Return the (x, y) coordinate for the center point of the cell that contains the specified text.  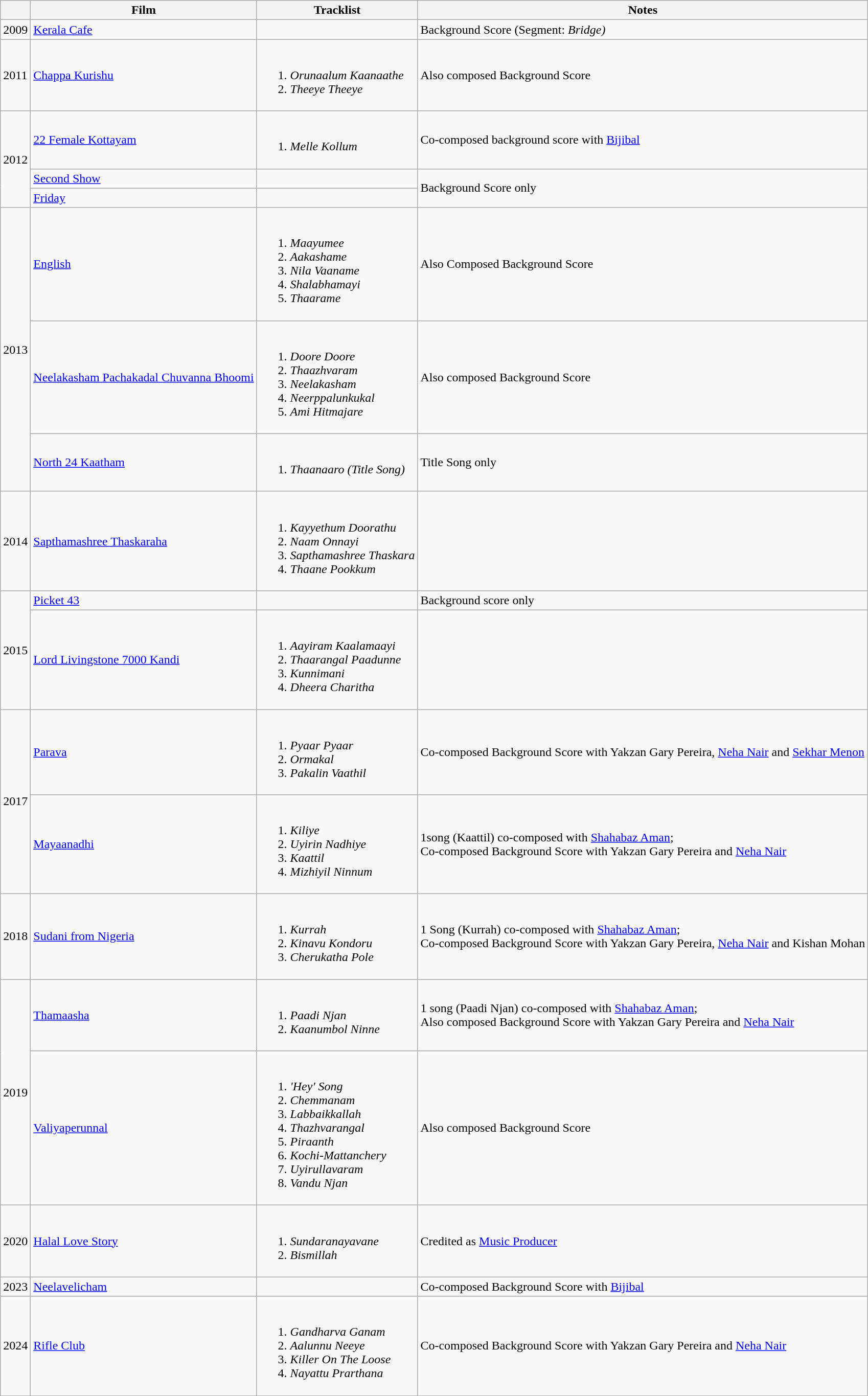
1 song (Paadi Njan) co-composed with Shahabaz Aman;Also composed Background Score with Yakzan Gary Pereira and Neha Nair (643, 1015)
Rifle Club (144, 1346)
Title Song only (643, 462)
Co-composed Background Score with Yakzan Gary Pereira and Neha Nair (643, 1346)
1 Song (Kurrah) co-composed with Shahabaz Aman;Co-composed Background Score with Yakzan Gary Pereira, Neha Nair and Kishan Mohan (643, 936)
English (144, 264)
Co-composed Background Score with Yakzan Gary Pereira, Neha Nair and Sekhar Menon (643, 752)
Background score only (643, 600)
Parava (144, 752)
Lord Livingstone 7000 Kandi (144, 659)
2009 (15, 30)
Sudani from Nigeria (144, 936)
Film (144, 10)
Background Score only (643, 188)
Gandharva GanamAalunnu NeeyeKiller On The LooseNayattu Prarthana (337, 1346)
Picket 43 (144, 600)
Orunaalum KaanaatheTheeye Theeye (337, 75)
Thaanaaro (Title Song) (337, 462)
Paadi NjanKaanumbol Ninne (337, 1015)
Melle Kollum (337, 140)
Pyaar PyaarOrmakalPakalin Vaathil (337, 752)
2020 (15, 1241)
Co-composed Background Score with Bijibal (643, 1287)
2018 (15, 936)
Background Score (Segment: Bridge) (643, 30)
Also Composed Background Score (643, 264)
Thamaasha (144, 1015)
Neelakasham Pachakadal Chuvanna Bhoomi (144, 377)
'Hey' SongChemmanamLabbaikkallahThazhvarangalPiraanthKochi-MattancheryUyirullavaramVandu Njan (337, 1128)
Sapthamashree Thaskaraha (144, 541)
2019 (15, 1092)
Friday (144, 198)
Notes (643, 10)
1song (Kaattil) co-composed with Shahabaz Aman;Co-composed Background Score with Yakzan Gary Pereira and Neha Nair (643, 844)
Kerala Cafe (144, 30)
2023 (15, 1287)
2011 (15, 75)
Second Show (144, 178)
2017 (15, 802)
Co-composed background score with Bijibal (643, 140)
2015 (15, 650)
MaayumeeAakashameNila VaanameShalabhamayiThaarame (337, 264)
Halal Love Story (144, 1241)
2014 (15, 541)
Credited as Music Producer (643, 1241)
KurrahKinavu KondoruCherukatha Pole (337, 936)
North 24 Kaatham (144, 462)
SundaranayavaneBismillah (337, 1241)
2012 (15, 159)
Chappa Kurishu (144, 75)
Doore DooreThaazhvaramNeelakashamNeerppalunkukalAmi Hitmajare (337, 377)
Valiyaperunnal (144, 1128)
Aayiram KaalamaayiThaarangal PaadunneKunnimaniDheera Charitha (337, 659)
2024 (15, 1346)
Mayaanadhi (144, 844)
KiliyeUyirin NadhiyeKaattilMizhiyil Ninnum (337, 844)
Kayyethum DoorathuNaam OnnayiSapthamashree ThaskaraThaane Pookkum (337, 541)
Tracklist (337, 10)
Neelavelicham (144, 1287)
22 Female Kottayam (144, 140)
2013 (15, 350)
